From the cell containing the given text, extract its center point as [X, Y] coordinate. 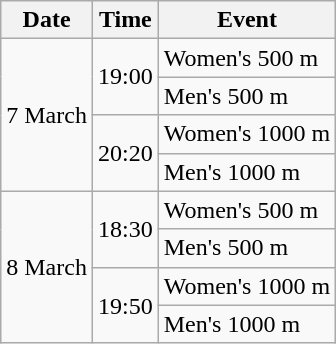
19:50 [125, 305]
20:20 [125, 153]
Date [47, 20]
Time [125, 20]
8 March [47, 267]
18:30 [125, 229]
19:00 [125, 77]
Event [246, 20]
7 March [47, 115]
